Capture the cell that displays the provided text and extract its [x, y] central coordinate. 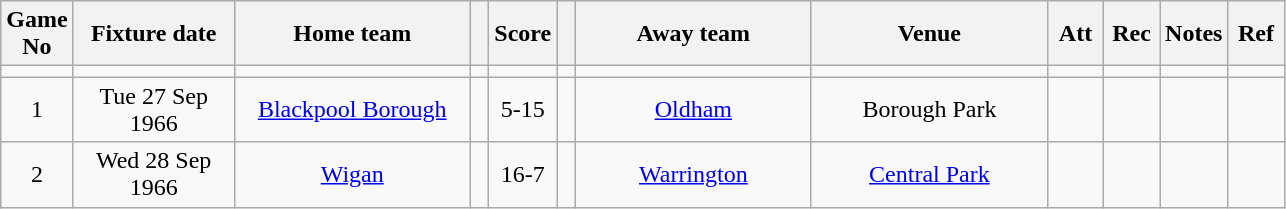
5-15 [523, 110]
Ref [1256, 34]
Notes [1194, 34]
Oldham [693, 110]
Rec [1132, 34]
Central Park [929, 174]
Borough Park [929, 110]
2 [37, 174]
Att [1075, 34]
Blackpool Borough [352, 110]
Wigan [352, 174]
Fixture date [154, 34]
Tue 27 Sep 1966 [154, 110]
Game No [37, 34]
1 [37, 110]
Wed 28 Sep 1966 [154, 174]
16-7 [523, 174]
Home team [352, 34]
Venue [929, 34]
Away team [693, 34]
Score [523, 34]
Warrington [693, 174]
